Scan for the cell matching the given text and deliver its [x, y] coordinate at center. 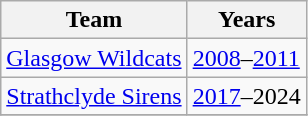
Years [246, 20]
2008–2011 [246, 58]
Strathclyde Sirens [94, 96]
Glasgow Wildcats [94, 58]
2017–2024 [246, 96]
Team [94, 20]
